From the cell containing the given text, extract its center point as [X, Y] coordinate. 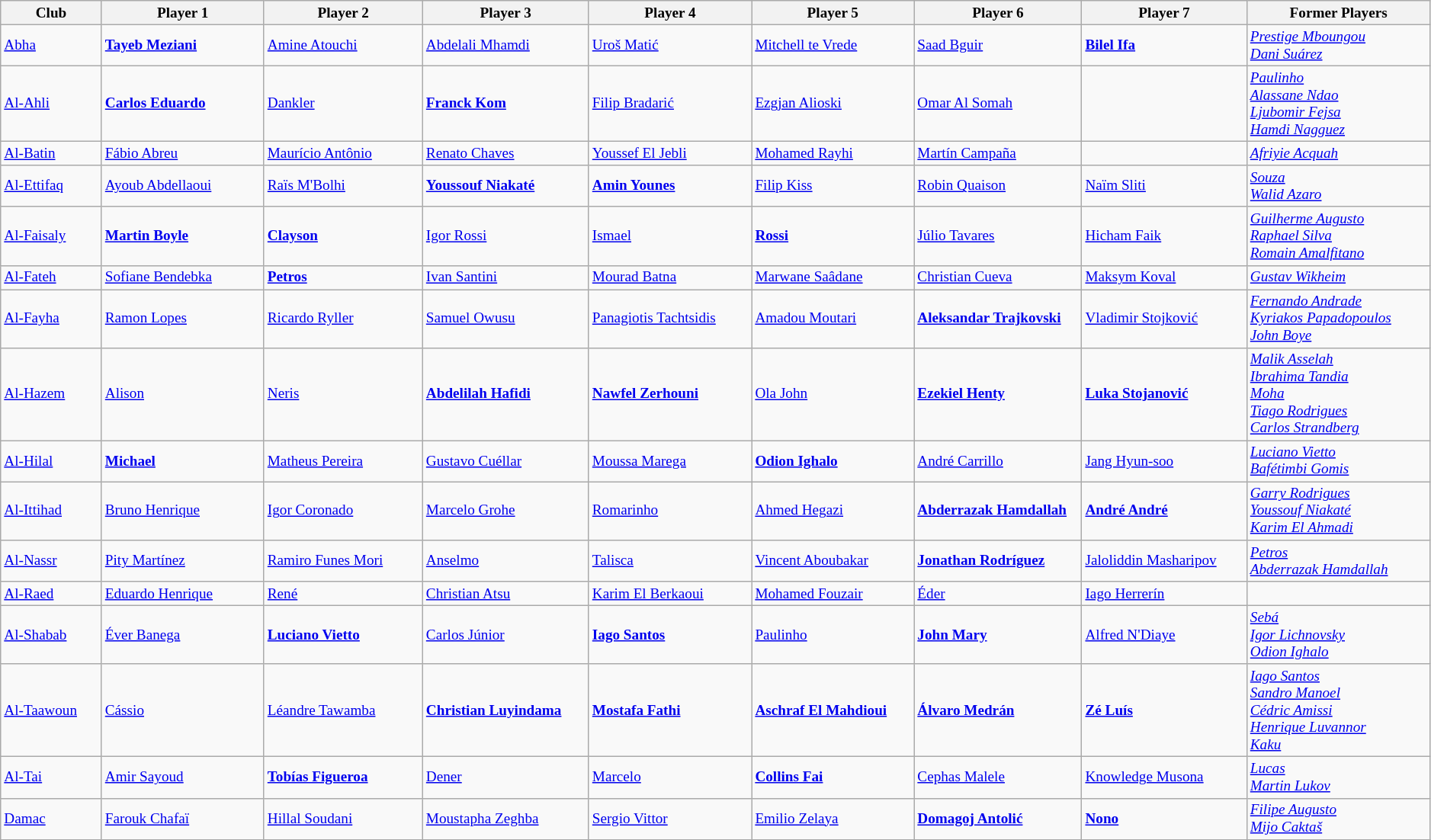
Filip Bradarić [670, 104]
Youssouf Niakaté [505, 186]
Karim El Berkaoui [670, 594]
Farouk Chafaï [183, 819]
Malik Asselah Ibrahima Tandia Moha Tiago Rodrigues Carlos Strandberg [1339, 394]
Clayson [343, 236]
Mohamed Rayhi [833, 153]
Éver Banega [183, 634]
Rossi [833, 236]
Sebá Igor Lichnovsky Odion Ighalo [1339, 634]
Nawfel Zerhouni [670, 394]
Jonathan Rodríguez [998, 561]
Al-Ittihad [51, 511]
Player 5 [833, 13]
Iago Herrerín [1164, 594]
Guilherme Augusto Raphael Silva Romain Amalfitano [1339, 236]
Former Players [1339, 13]
Talisca [670, 561]
Christian Atsu [505, 594]
Souza Walid Azaro [1339, 186]
Álvaro Medrán [998, 710]
Al-Shabab [51, 634]
Éder [998, 594]
Christian Luyindama [505, 710]
Player 6 [998, 13]
Luka Stojanović [1164, 394]
Vincent Aboubakar [833, 561]
Naïm Sliti [1164, 186]
Samuel Owusu [505, 319]
Al-Ahli [51, 104]
Panagiotis Tachtsidis [670, 319]
Amadou Moutari [833, 319]
Cássio [183, 710]
Renato Chaves [505, 153]
Hicham Faik [1164, 236]
Abha [51, 45]
Zé Luís [1164, 710]
Player 7 [1164, 13]
Ola John [833, 394]
Maksym Koval [1164, 277]
Amir Sayoud [183, 777]
Al-Fateh [51, 277]
Maurício Antônio [343, 153]
Vladimir Stojković [1164, 319]
Filipe Augusto Mijo Caktaš [1339, 819]
Ezekiel Henty [998, 394]
Al-Batin [51, 153]
Omar Al Somah [998, 104]
Uroš Matić [670, 45]
Player 4 [670, 13]
Igor Rossi [505, 236]
Jang Hyun-soo [1164, 461]
Damac [51, 819]
Mourad Batna [670, 277]
Marcelo Grohe [505, 511]
Aschraf El Mahdioui [833, 710]
Robin Quaison [998, 186]
Luciano Vietto [343, 634]
Garry Rodrigues Youssouf Niakaté Karim El Ahmadi [1339, 511]
Bruno Henrique [183, 511]
Ismael [670, 236]
Al-Ettifaq [51, 186]
Gustav Wikheim [1339, 277]
Carlos Eduardo [183, 104]
Moussa Marega [670, 461]
Emilio Zelaya [833, 819]
Alfred N'Diaye [1164, 634]
Eduardo Henrique [183, 594]
Michael [183, 461]
Tayeb Meziani [183, 45]
Paulinho [833, 634]
Ricardo Ryller [343, 319]
Christian Cueva [998, 277]
Al-Nassr [51, 561]
Carlos Júnior [505, 634]
John Mary [998, 634]
Alison [183, 394]
Knowledge Musona [1164, 777]
Léandre Tawamba [343, 710]
Ramon Lopes [183, 319]
Iago Santos Sandro Manoel Cédric Amissi Henrique Luvannor Kaku [1339, 710]
René [343, 594]
Raïs M'Bolhi [343, 186]
Mohamed Fouzair [833, 594]
Matheus Pereira [343, 461]
Gustavo Cuéllar [505, 461]
Paulinho Alassane Ndao Ljubomir Fejsa Hamdi Nagguez [1339, 104]
Ivan Santini [505, 277]
Afriyie Acquah [1339, 153]
Ayoub Abdellaoui [183, 186]
Franck Kom [505, 104]
Collins Fai [833, 777]
Moustapha Zeghba [505, 819]
Petros [343, 277]
Al-Taawoun [51, 710]
André Carrillo [998, 461]
Mostafa Fathi [670, 710]
Anselmo [505, 561]
Dener [505, 777]
Ahmed Hegazi [833, 511]
Sofiane Bendebka [183, 277]
Jaloliddin Masharipov [1164, 561]
Mitchell te Vrede [833, 45]
Al-Faisaly [51, 236]
Petros Abderrazak Hamdallah [1339, 561]
Saad Bguir [998, 45]
Abdelilah Hafidi [505, 394]
Fábio Abreu [183, 153]
Filip Kiss [833, 186]
Al-Hazem [51, 394]
Al-Hilal [51, 461]
Al-Tai [51, 777]
Hillal Soudani [343, 819]
Ezgjan Alioski [833, 104]
Sergio Vittor [670, 819]
Al-Fayha [51, 319]
Youssef El Jebli [670, 153]
Cephas Malele [998, 777]
Prestige Mboungou Dani Suárez [1339, 45]
Player 3 [505, 13]
Romarinho [670, 511]
Club [51, 13]
Amin Younes [670, 186]
Pity Martínez [183, 561]
Martin Boyle [183, 236]
Dankler [343, 104]
André André [1164, 511]
Luciano Vietto Bafétimbi Gomis [1339, 461]
Fernando Andrade Kyriakos Papadopoulos John Boye [1339, 319]
Marwane Saâdane [833, 277]
Odion Ighalo [833, 461]
Nono [1164, 819]
Tobías Figueroa [343, 777]
Player 2 [343, 13]
Neris [343, 394]
Domagoj Antolić [998, 819]
Player 1 [183, 13]
Júlio Tavares [998, 236]
Marcelo [670, 777]
Abdelali Mhamdi [505, 45]
Amine Atouchi [343, 45]
Lucas Martin Lukov [1339, 777]
Abderrazak Hamdallah [998, 511]
Ramiro Funes Mori [343, 561]
Iago Santos [670, 634]
Bilel Ifa [1164, 45]
Igor Coronado [343, 511]
Martín Campaña [998, 153]
Al-Raed [51, 594]
Aleksandar Trajkovski [998, 319]
